For the text-containing cell, return its midpoint in [x, y] coordinate format. 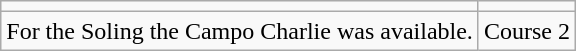
For the Soling the Campo Charlie was available. [240, 31]
Course 2 [526, 31]
